Find where the given text appears and provide that cell's center as (X, Y) coordinate. 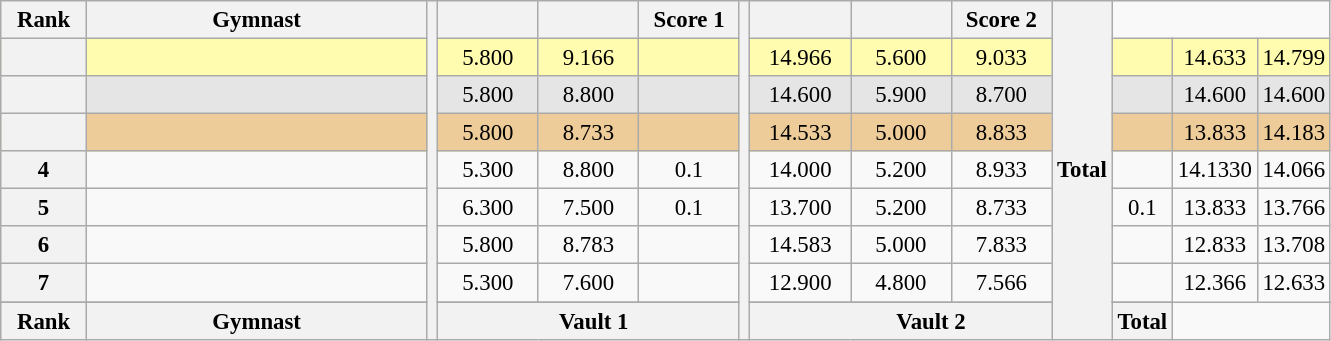
12.366 (1214, 283)
14.1330 (1214, 170)
Score 1 (690, 20)
14.633 (1214, 58)
13.766 (1294, 208)
5.600 (900, 58)
6.300 (488, 208)
4 (44, 170)
8.933 (1002, 170)
14.966 (800, 58)
7.500 (588, 208)
12.900 (800, 283)
Vault 2 (931, 321)
9.166 (588, 58)
14.066 (1294, 170)
7 (44, 283)
8.833 (1002, 133)
6 (44, 245)
14.799 (1294, 58)
5 (44, 208)
8.783 (588, 245)
13.708 (1294, 245)
7.833 (1002, 245)
Vault 1 (594, 321)
5.900 (900, 95)
14.583 (800, 245)
9.033 (1002, 58)
14.533 (800, 133)
12.633 (1294, 283)
7.600 (588, 283)
14.000 (800, 170)
Score 2 (1002, 20)
4.800 (900, 283)
8.700 (1002, 95)
7.566 (1002, 283)
12.833 (1214, 245)
14.183 (1294, 133)
13.700 (800, 208)
